Capture the cell that displays the provided text and extract its (X, Y) central coordinate. 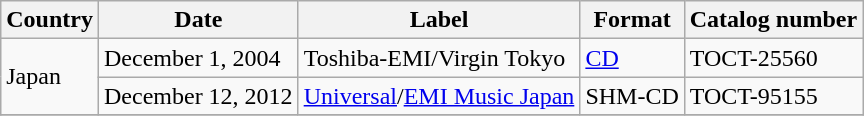
Label (439, 20)
December 1, 2004 (198, 58)
Format (632, 20)
Catalog number (773, 20)
December 12, 2012 (198, 96)
Country (50, 20)
Toshiba-EMI/Virgin Tokyo (439, 58)
Universal/EMI Music Japan (439, 96)
CD (632, 58)
Japan (50, 77)
SHM-CD (632, 96)
TOCT-25560 (773, 58)
TOCT-95155 (773, 96)
Date (198, 20)
